Detect which cell encompasses the target text, then output its (x, y) center coordinate. 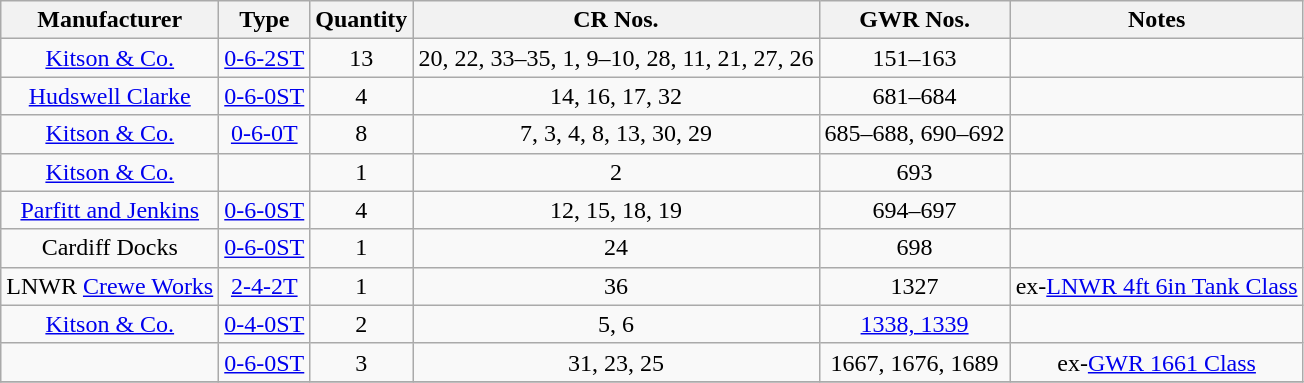
Notes (1156, 20)
LNWR Crewe Works (110, 286)
685–688, 690–692 (914, 134)
7, 3, 4, 8, 13, 30, 29 (616, 134)
8 (362, 134)
1327 (914, 286)
681–684 (914, 96)
Manufacturer (110, 20)
3 (362, 362)
Hudswell Clarke (110, 96)
GWR Nos. (914, 20)
ex-LNWR 4ft 6in Tank Class (1156, 286)
694–697 (914, 210)
1667, 1676, 1689 (914, 362)
13 (362, 58)
Parfitt and Jenkins (110, 210)
36 (616, 286)
Cardiff Docks (110, 248)
0-4-0ST (264, 324)
698 (914, 248)
ex-GWR 1661 Class (1156, 362)
Quantity (362, 20)
5, 6 (616, 324)
CR Nos. (616, 20)
Type (264, 20)
20, 22, 33–35, 1, 9–10, 28, 11, 21, 27, 26 (616, 58)
1338, 1339 (914, 324)
24 (616, 248)
14, 16, 17, 32 (616, 96)
0-6-2ST (264, 58)
12, 15, 18, 19 (616, 210)
0-6-0T (264, 134)
693 (914, 172)
31, 23, 25 (616, 362)
2-4-2T (264, 286)
151–163 (914, 58)
